Identify which cell holds the provided text, then report its (x, y) central coordinate. 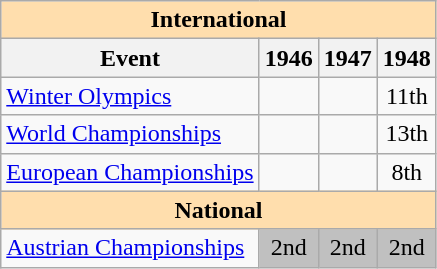
Winter Olympics (130, 96)
Austrian Championships (130, 248)
Event (130, 58)
8th (406, 172)
11th (406, 96)
1946 (288, 58)
1947 (348, 58)
European Championships (130, 172)
1948 (406, 58)
National (219, 210)
International (219, 20)
World Championships (130, 134)
13th (406, 134)
